Capture the cell that displays the provided text and extract its (x, y) central coordinate. 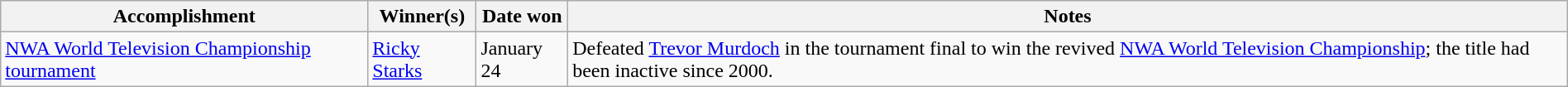
Date won (523, 17)
Ricky Starks (422, 60)
Defeated Trevor Murdoch in the tournament final to win the revived NWA World Television Championship; the title had been inactive since 2000. (1068, 60)
Accomplishment (184, 17)
NWA World Television Championship tournament (184, 60)
Winner(s) (422, 17)
Notes (1068, 17)
January 24 (523, 60)
